Extract the [x, y] coordinate from the center of the cell holding the provided text.  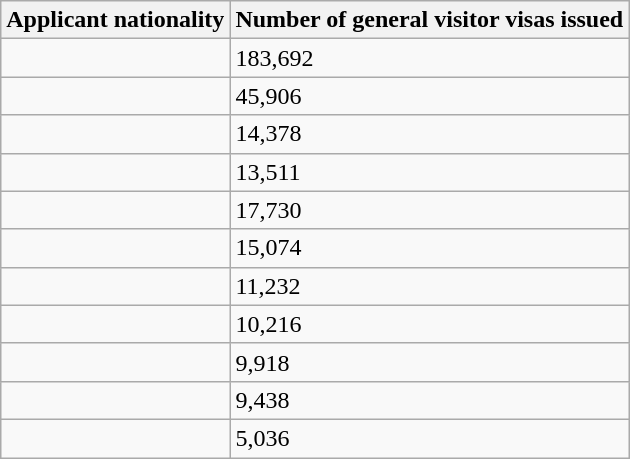
45,906 [430, 96]
15,074 [430, 248]
11,232 [430, 286]
9,438 [430, 400]
13,511 [430, 172]
9,918 [430, 362]
Number of general visitor visas issued [430, 20]
183,692 [430, 58]
10,216 [430, 324]
14,378 [430, 134]
Applicant nationality [116, 20]
5,036 [430, 438]
17,730 [430, 210]
